Detect which cell encompasses the target text, then output its [X, Y] center coordinate. 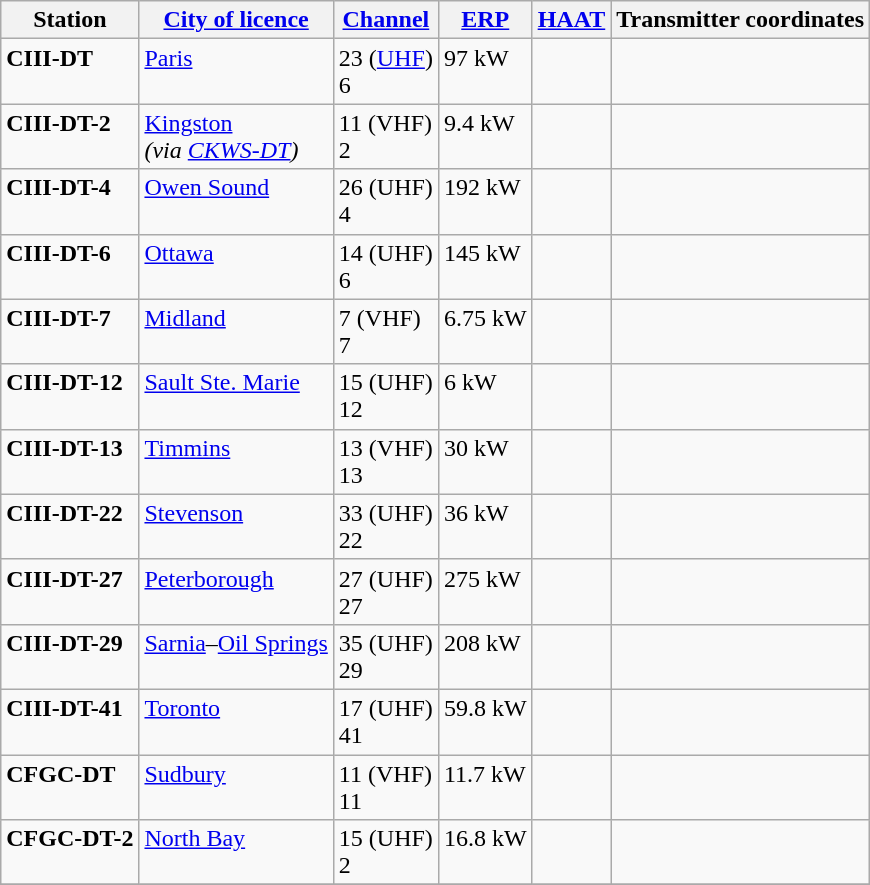
CIII-DT-13 [70, 462]
ERP [485, 20]
Peterborough [236, 592]
CIII-DT-27 [70, 592]
23 (UHF)6 [386, 72]
7 (VHF)7 [386, 332]
CIII-DT-22 [70, 526]
6.75 kW [485, 332]
Transmitter coordinates [740, 20]
17 (UHF)41 [386, 722]
11 (VHF)2 [386, 136]
CIII-DT-2 [70, 136]
97 kW [485, 72]
Sudbury [236, 786]
CIII-DT-41 [70, 722]
11.7 kW [485, 786]
145 kW [485, 266]
CIII-DT-29 [70, 656]
14 (UHF)6 [386, 266]
CIII-DT-4 [70, 202]
Owen Sound [236, 202]
16.8 kW [485, 852]
275 kW [485, 592]
30 kW [485, 462]
CFGC-DT-2 [70, 852]
59.8 kW [485, 722]
CIII-DT-12 [70, 396]
27 (UHF)27 [386, 592]
Station [70, 20]
Ottawa [236, 266]
13 (VHF)13 [386, 462]
City of licence [236, 20]
HAAT [572, 20]
CIII-DT-6 [70, 266]
11 (VHF)11 [386, 786]
Midland [236, 332]
North Bay [236, 852]
36 kW [485, 526]
15 (UHF)12 [386, 396]
CIII-DT [70, 72]
9.4 kW [485, 136]
Sarnia–Oil Springs [236, 656]
6 kW [485, 396]
Timmins [236, 462]
Kingston(via CKWS-DT) [236, 136]
CFGC-DT [70, 786]
35 (UHF)29 [386, 656]
192 kW [485, 202]
15 (UHF)2 [386, 852]
Paris [236, 72]
Sault Ste. Marie [236, 396]
CIII-DT-7 [70, 332]
Stevenson [236, 526]
208 kW [485, 656]
Channel [386, 20]
26 (UHF)4 [386, 202]
Toronto [236, 722]
33 (UHF)22 [386, 526]
